Determine the (x, y) coordinate at the center of the cell enclosing the given text.  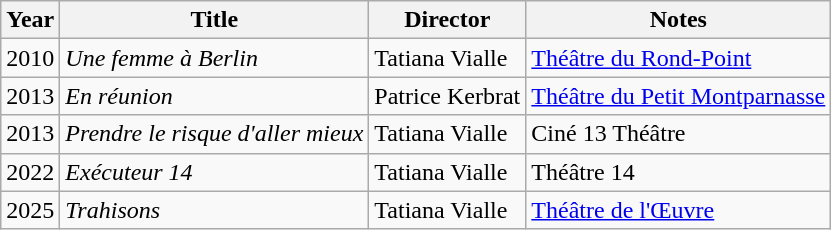
En réunion (214, 96)
Year (30, 20)
Title (214, 20)
Théâtre du Rond-Point (678, 58)
Director (448, 20)
Ciné 13 Théâtre (678, 134)
Théâtre du Petit Montparnasse (678, 96)
Théâtre 14 (678, 172)
Une femme à Berlin (214, 58)
2025 (30, 210)
Exécuteur 14 (214, 172)
Théâtre de l'Œuvre (678, 210)
Notes (678, 20)
2010 (30, 58)
2022 (30, 172)
Trahisons (214, 210)
Prendre le risque d'aller mieux (214, 134)
Patrice Kerbrat (448, 96)
